Output the (x, y) coordinate of the center of the cell containing the given text.  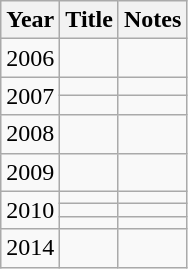
Year (30, 20)
2009 (30, 172)
Title (90, 20)
2006 (30, 58)
2008 (30, 134)
Notes (152, 20)
2007 (30, 96)
2014 (30, 248)
2010 (30, 210)
